Capture the cell that displays the provided text and extract its [X, Y] central coordinate. 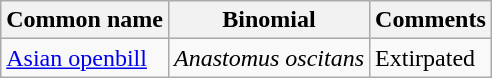
Comments [431, 20]
Binomial [268, 20]
Extirpated [431, 58]
Anastomus oscitans [268, 58]
Asian openbill [85, 58]
Common name [85, 20]
